Return the [x, y] coordinate for the center point of the cell that contains the specified text.  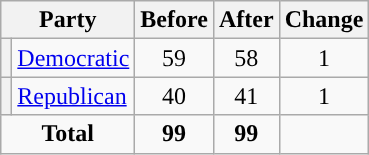
Before [174, 20]
Democratic [74, 58]
Republican [74, 96]
40 [174, 96]
59 [174, 58]
Total [68, 134]
41 [246, 96]
Change [324, 20]
58 [246, 58]
Party [68, 20]
After [246, 20]
